Locate the cell with the specified text and output its [x, y] center coordinate. 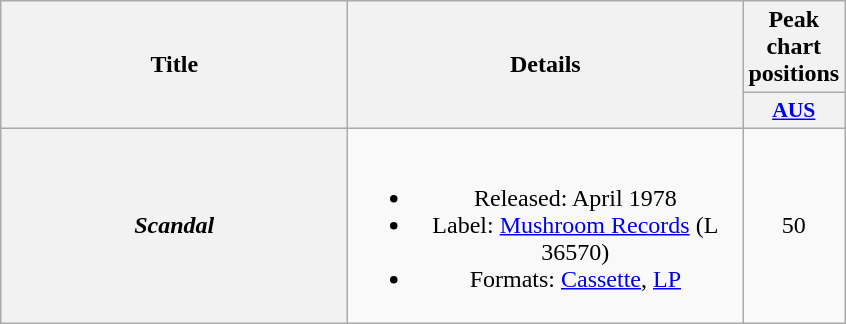
Scandal [174, 225]
Released: April 1978Label: Mushroom Records (L 36570)Formats: Cassette, LP [546, 225]
50 [794, 225]
AUS [794, 111]
Title [174, 65]
Details [546, 65]
Peak chart positions [794, 47]
